Scan for the cell matching the given text and deliver its [x, y] coordinate at center. 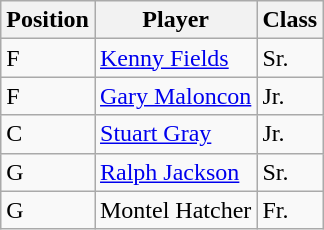
Class [290, 20]
Fr. [290, 210]
Player [175, 20]
Kenny Fields [175, 58]
Ralph Jackson [175, 172]
Gary Maloncon [175, 96]
Stuart Gray [175, 134]
Position [48, 20]
Montel Hatcher [175, 210]
C [48, 134]
